Detect which cell encompasses the target text, then output its (X, Y) center coordinate. 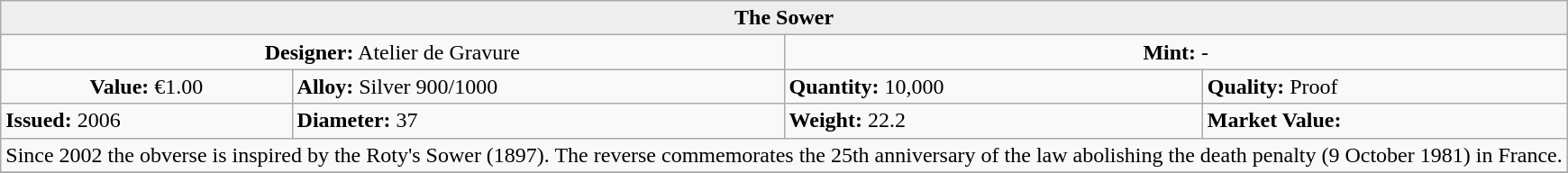
Weight: 22.2 (993, 121)
Mint: - (1175, 52)
The Sower (784, 18)
Market Value: (1384, 121)
Diameter: 37 (538, 121)
Designer: Atelier de Gravure (393, 52)
Quantity: 10,000 (993, 86)
Alloy: Silver 900/1000 (538, 86)
Issued: 2006 (146, 121)
Quality: Proof (1384, 86)
Value: €1.00 (146, 86)
